Capture the cell that displays the provided text and extract its (x, y) central coordinate. 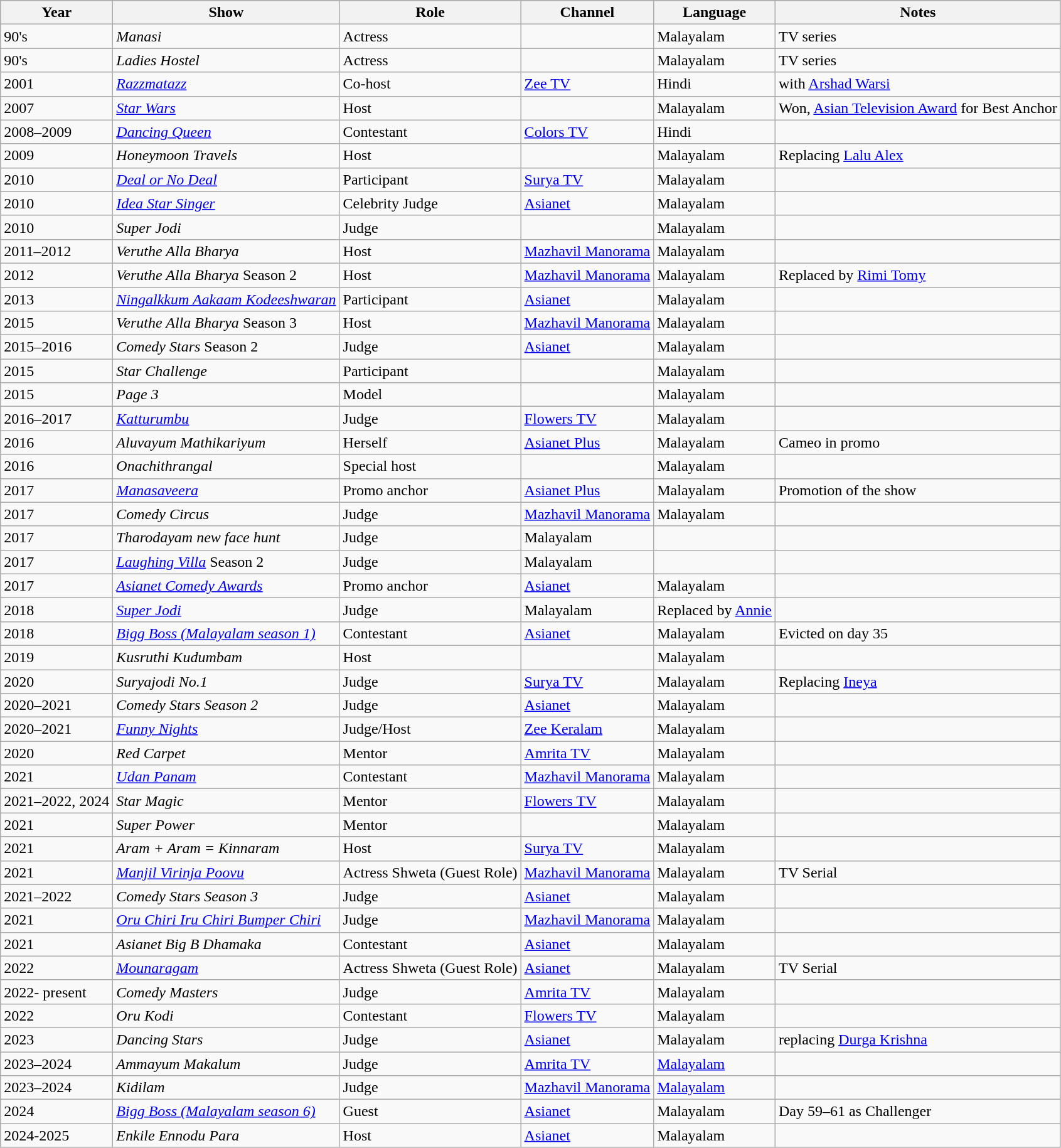
Ladies Hostel (226, 60)
Manasaveera (226, 490)
Star Wars (226, 108)
Comedy Circus (226, 514)
Day 59–61 as Challenger (917, 1112)
Katturumbu (226, 419)
Oru Chiri Iru Chiri Bumper Chiri (226, 920)
Manasi (226, 36)
2021–2022 (56, 896)
2015–2016 (56, 347)
Dancing Queen (226, 132)
Aluvayum Mathikariyum (226, 443)
Ningalkkum Aakaam Kodeeshwaran (226, 299)
Guest (430, 1112)
2016–2017 (56, 419)
Manjil Virinja Poovu (226, 872)
Honeymoon Travels (226, 156)
Special host (430, 466)
Star Magic (226, 801)
Udan Panam (226, 777)
Comedy Stars Season 3 (226, 896)
Bigg Boss (Malayalam season 1) (226, 633)
Super Power (226, 825)
2009 (56, 156)
Veruthe Alla Bharya (226, 251)
Comedy Masters (226, 992)
Dancing Stars (226, 1039)
Suryajodi No.1 (226, 681)
Colors TV (587, 132)
Won, Asian Television Award for Best Anchor (917, 108)
Notes (917, 13)
Deal or No Deal (226, 180)
2011–2012 (56, 251)
Aram + Aram = Kinnaram (226, 849)
Replaced by Rimi Tomy (917, 275)
Language (715, 13)
Kusruthi Kudumbam (226, 657)
Co-host (430, 84)
Red Carpet (226, 753)
Show (226, 13)
Year (56, 13)
Veruthe Alla Bharya Season 2 (226, 275)
Zee TV (587, 84)
Onachithrangal (226, 466)
Laughing Villa Season 2 (226, 562)
Replacing Lalu Alex (917, 156)
2024 (56, 1112)
2019 (56, 657)
2022- present (56, 992)
replacing Durga Krishna (917, 1039)
Kidilam (226, 1088)
2013 (56, 299)
Tharodayam new face hunt (226, 538)
Replacing Ineya (917, 681)
Channel (587, 13)
Page 3 (226, 395)
Role (430, 13)
2024-2025 (56, 1135)
2008–2009 (56, 132)
with Arshad Warsi (917, 84)
Zee Keralam (587, 729)
Judge/Host (430, 729)
Bigg Boss (Malayalam season 6) (226, 1112)
Asianet Big B Dhamaka (226, 944)
2021–2022, 2024 (56, 801)
2023 (56, 1039)
Evicted on day 35 (917, 633)
Celebrity Judge (430, 203)
Idea Star Singer (226, 203)
Razzmatazz (226, 84)
Promotion of the show (917, 490)
Oru Kodi (226, 1016)
Veruthe Alla Bharya Season 3 (226, 323)
2007 (56, 108)
Cameo in promo (917, 443)
Funny Nights (226, 729)
Herself (430, 443)
Model (430, 395)
2001 (56, 84)
2012 (56, 275)
Asianet Comedy Awards (226, 586)
Enkile Ennodu Para (226, 1135)
Mounaragam (226, 968)
Ammayum Makalum (226, 1064)
Replaced by Annie (715, 609)
Star Challenge (226, 371)
